Return [X, Y] of the center of cell containing provided text 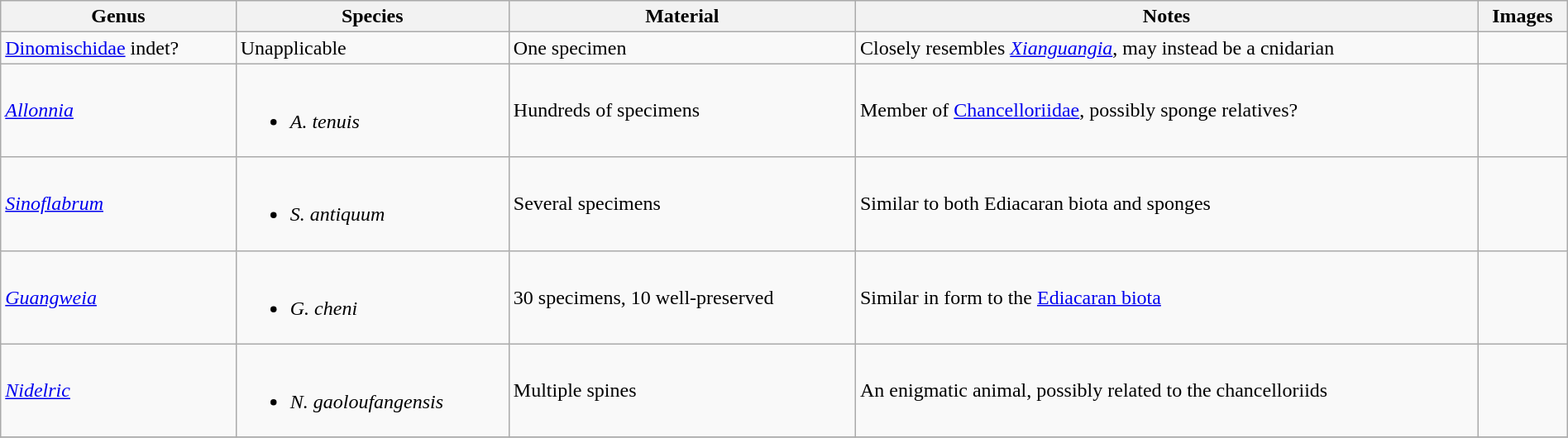
An enigmatic animal, possibly related to the chancelloriids [1166, 390]
Guangweia [118, 298]
Dinomischidae indet? [118, 48]
Images [1523, 17]
A. tenuis [372, 111]
Genus [118, 17]
Sinoflabrum [118, 203]
Similar in form to the Ediacaran biota [1166, 298]
Closely resembles Xianguangia, may instead be a cnidarian [1166, 48]
30 specimens, 10 well-preserved [681, 298]
G. cheni [372, 298]
Several specimens [681, 203]
Material [681, 17]
Species [372, 17]
Similar to both Ediacaran biota and sponges [1166, 203]
One specimen [681, 48]
N. gaoloufangensis [372, 390]
Nidelric [118, 390]
Unapplicable [372, 48]
Multiple spines [681, 390]
S. antiquum [372, 203]
Hundreds of specimens [681, 111]
Notes [1166, 17]
Allonnia [118, 111]
Member of Chancelloriidae, possibly sponge relatives? [1166, 111]
